Identify which cell holds the provided text, then report its [X, Y] central coordinate. 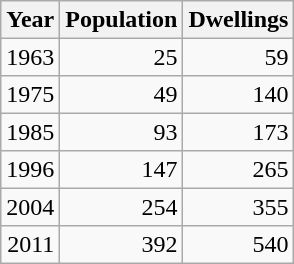
2011 [30, 244]
1985 [30, 132]
147 [122, 170]
2004 [30, 206]
540 [238, 244]
Year [30, 20]
93 [122, 132]
Population [122, 20]
49 [122, 94]
140 [238, 94]
392 [122, 244]
173 [238, 132]
254 [122, 206]
1996 [30, 170]
59 [238, 56]
25 [122, 56]
1975 [30, 94]
355 [238, 206]
1963 [30, 56]
265 [238, 170]
Dwellings [238, 20]
